Determine the (x, y) coordinate at the center of the cell enclosing the given text.  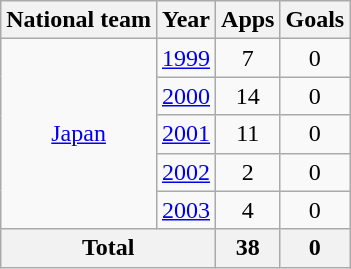
National team (79, 20)
Goals (315, 20)
2 (248, 172)
11 (248, 134)
2002 (186, 172)
2003 (186, 210)
Year (186, 20)
2000 (186, 96)
2001 (186, 134)
1999 (186, 58)
Japan (79, 134)
38 (248, 248)
Apps (248, 20)
14 (248, 96)
7 (248, 58)
4 (248, 210)
Total (108, 248)
